Determine the [x, y] coordinate at the center of the cell enclosing the given text.  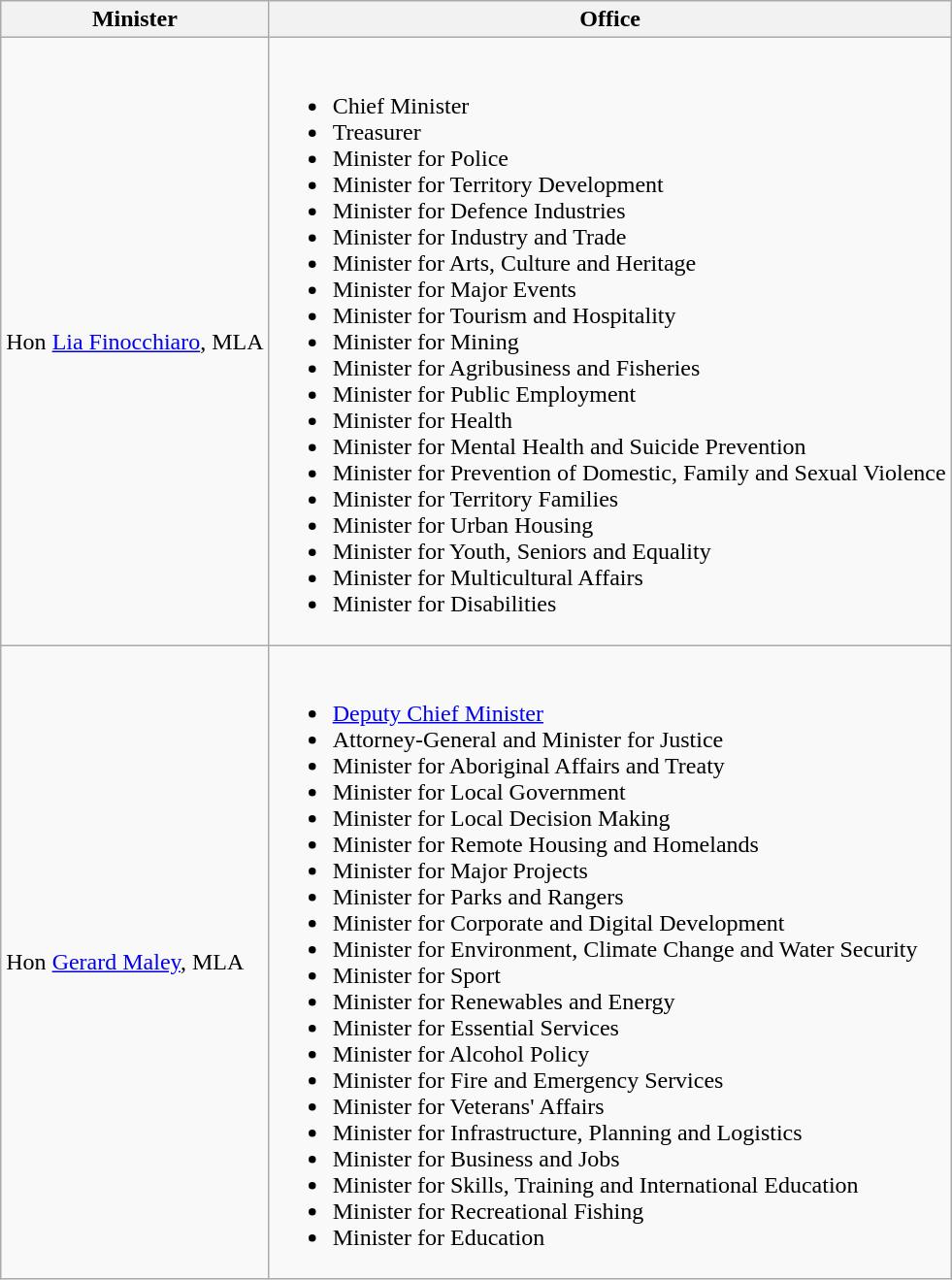
Minister [135, 19]
Hon Gerard Maley, MLA [135, 963]
Office [609, 19]
Hon Lia Finocchiaro, MLA [135, 342]
